Search for the cell housing the specified text and yield its [x, y] center coordinate. 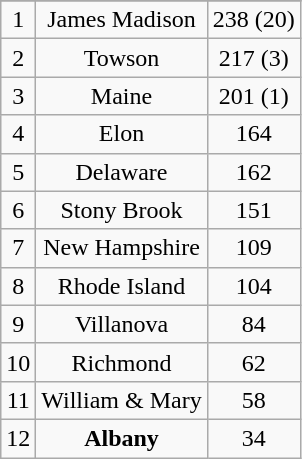
12 [18, 438]
1 [18, 20]
11 [18, 400]
201 (1) [254, 96]
34 [254, 438]
8 [18, 286]
Towson [122, 58]
Delaware [122, 172]
62 [254, 362]
Rhode Island [122, 286]
109 [254, 248]
9 [18, 324]
151 [254, 210]
Villanova [122, 324]
Stony Brook [122, 210]
84 [254, 324]
New Hampshire [122, 248]
William & Mary [122, 400]
2 [18, 58]
3 [18, 96]
Richmond [122, 362]
Maine [122, 96]
162 [254, 172]
4 [18, 134]
6 [18, 210]
217 (3) [254, 58]
104 [254, 286]
164 [254, 134]
James Madison [122, 20]
Elon [122, 134]
238 (20) [254, 20]
7 [18, 248]
5 [18, 172]
10 [18, 362]
Albany [122, 438]
58 [254, 400]
